Provide the (X, Y) coordinate of the cell's center where the given text is located.  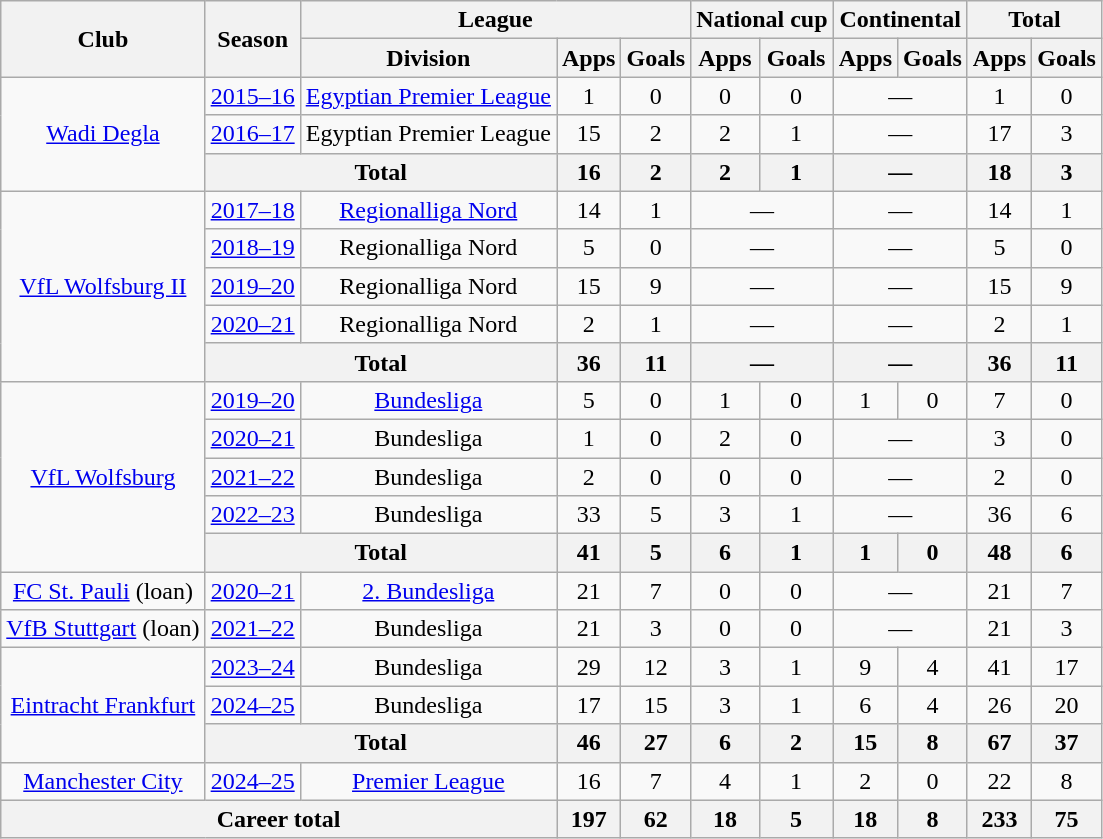
VfL Wolfsburg II (103, 286)
197 (588, 819)
Wadi Degla (103, 134)
2015–16 (252, 96)
Continental (900, 20)
2. Bundesliga (428, 591)
2022–23 (252, 515)
Manchester City (103, 781)
46 (588, 743)
62 (656, 819)
Premier League (428, 781)
League (495, 20)
Eintracht Frankfurt (103, 705)
22 (999, 781)
2018–19 (252, 248)
Career total (279, 819)
233 (999, 819)
FC St. Pauli (loan) (103, 591)
37 (1067, 743)
26 (999, 705)
2023–24 (252, 667)
27 (656, 743)
67 (999, 743)
Division (428, 58)
48 (999, 553)
Season (252, 39)
Club (103, 39)
2017–18 (252, 210)
29 (588, 667)
33 (588, 515)
VfB Stuttgart (loan) (103, 629)
2016–17 (252, 134)
VfL Wolfsburg (103, 476)
75 (1067, 819)
20 (1067, 705)
National cup (762, 20)
12 (656, 667)
